Find where the given text appears and provide that cell's center as [X, Y] coordinate. 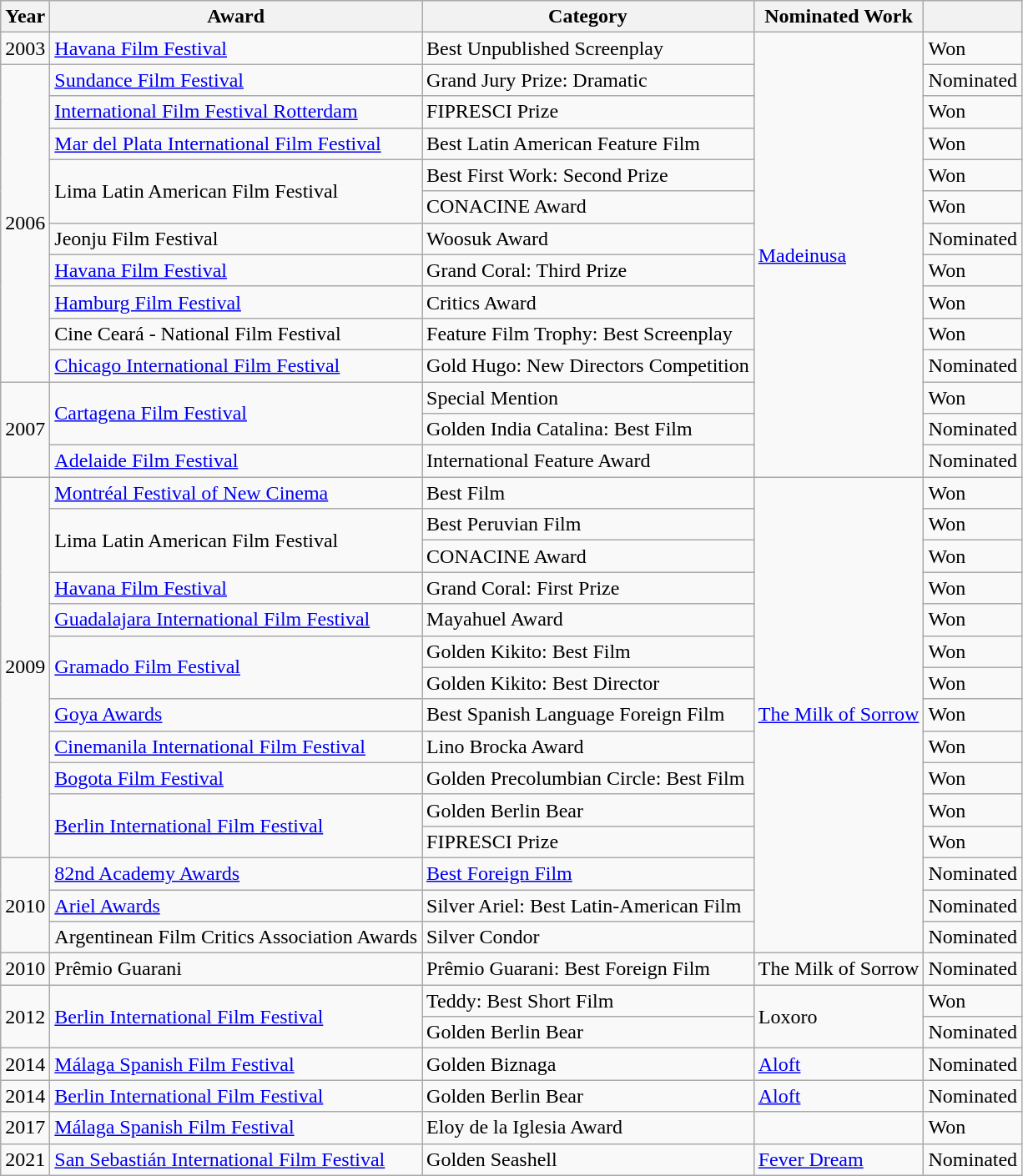
Jeonju Film Festival [236, 239]
Chicago International Film Festival [236, 365]
Best Latin American Feature Film [588, 143]
Eloy de la Iglesia Award [588, 1128]
Year [25, 17]
Grand Coral: Third Prize [588, 270]
2006 [25, 224]
Golden Kikito: Best Director [588, 683]
Sundance Film Festival [236, 80]
Bogota Film Festival [236, 778]
Feature Film Trophy: Best Screenplay [588, 334]
Mayahuel Award [588, 620]
Mar del Plata International Film Festival [236, 143]
Best Film [588, 493]
2003 [25, 48]
Prêmio Guarani: Best Foreign Film [588, 969]
Fever Dream [839, 1159]
Gramado Film Festival [236, 667]
International Film Festival Rotterdam [236, 112]
Adelaide Film Festival [236, 461]
Golden Seashell [588, 1159]
Lino Brocka Award [588, 746]
Cartagena Film Festival [236, 414]
Nominated Work [839, 17]
Woosuk Award [588, 239]
Madeinusa [839, 255]
Best Peruvian Film [588, 525]
2021 [25, 1159]
Goya Awards [236, 715]
Best Spanish Language Foreign Film [588, 715]
Critics Award [588, 302]
Ariel Awards [236, 905]
Gold Hugo: New Directors Competition [588, 365]
Golden India Catalina: Best Film [588, 430]
Category [588, 17]
Loxoro [839, 1017]
Guadalajara International Film Festival [236, 620]
Golden Kikito: Best Film [588, 651]
2012 [25, 1017]
2017 [25, 1128]
Best First Work: Second Prize [588, 175]
Golden Precolumbian Circle: Best Film [588, 778]
82nd Academy Awards [236, 873]
2009 [25, 667]
Silver Ariel: Best Latin-American Film [588, 905]
Special Mention [588, 398]
Cine Ceará - National Film Festival [236, 334]
Cinemanila International Film Festival [236, 746]
Silver Condor [588, 937]
Golden Biznaga [588, 1064]
Teddy: Best Short Film [588, 1001]
Argentinean Film Critics Association Awards [236, 937]
Grand Jury Prize: Dramatic [588, 80]
Best Unpublished Screenplay [588, 48]
International Feature Award [588, 461]
San Sebastián International Film Festival [236, 1159]
Prêmio Guarani [236, 969]
Montréal Festival of New Cinema [236, 493]
Award [236, 17]
Grand Coral: First Prize [588, 588]
Hamburg Film Festival [236, 302]
Best Foreign Film [588, 873]
2007 [25, 430]
